Provide the [x, y] coordinate of the cell's center where the given text is located.  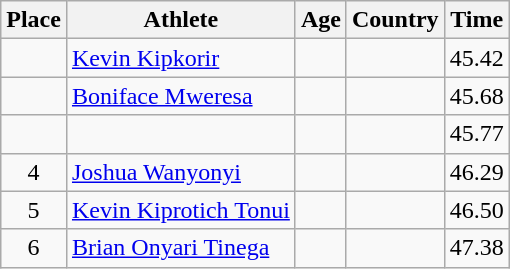
Joshua Wanyonyi [180, 172]
5 [34, 210]
Country [395, 20]
Brian Onyari Tinega [180, 248]
Athlete [180, 20]
47.38 [476, 248]
45.42 [476, 58]
Kevin Kipkorir [180, 58]
46.29 [476, 172]
Time [476, 20]
Boniface Mweresa [180, 96]
46.50 [476, 210]
4 [34, 172]
Place [34, 20]
Age [320, 20]
Kevin Kiprotich Tonui [180, 210]
45.68 [476, 96]
45.77 [476, 134]
6 [34, 248]
